For the text-containing cell, return its midpoint in (x, y) coordinate format. 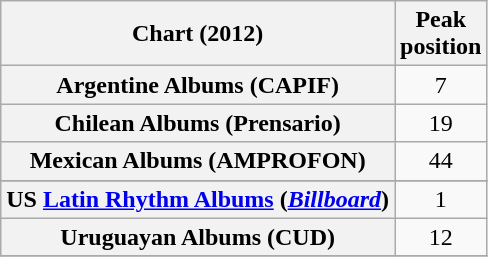
Uruguayan Albums (CUD) (198, 237)
1 (441, 199)
Argentine Albums (CAPIF) (198, 85)
7 (441, 85)
19 (441, 123)
44 (441, 161)
Chilean Albums (Prensario) (198, 123)
12 (441, 237)
Peakposition (441, 34)
Chart (2012) (198, 34)
US Latin Rhythm Albums (Billboard) (198, 199)
Mexican Albums (AMPROFON) (198, 161)
